For the text-containing cell, return its midpoint in (X, Y) coordinate format. 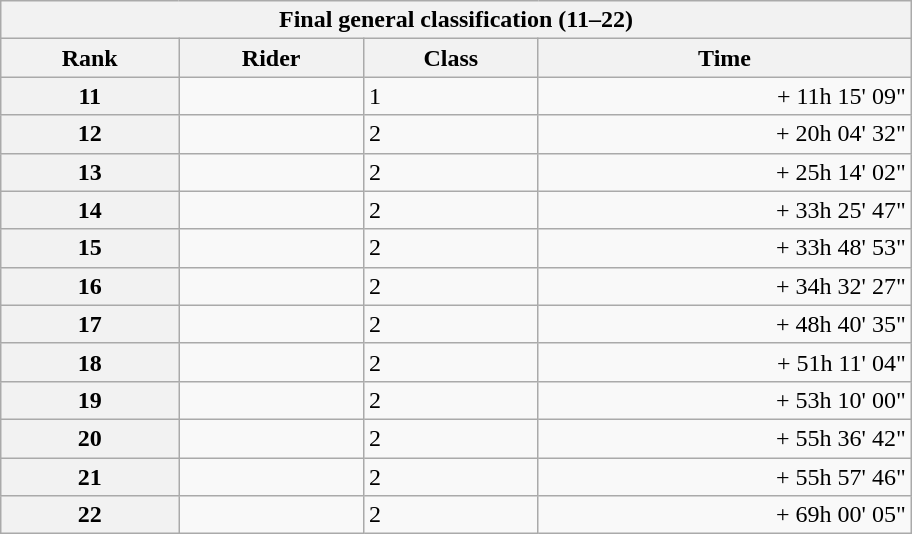
+ 55h 57' 46" (724, 477)
+ 33h 25' 47" (724, 210)
+ 55h 36' 42" (724, 438)
+ 53h 10' 00" (724, 400)
+ 69h 00' 05" (724, 515)
+ 11h 15' 09" (724, 96)
16 (90, 286)
21 (90, 477)
12 (90, 134)
20 (90, 438)
Class (451, 58)
15 (90, 248)
11 (90, 96)
+ 33h 48' 53" (724, 248)
1 (451, 96)
+ 20h 04' 32" (724, 134)
Rank (90, 58)
18 (90, 362)
+ 34h 32' 27" (724, 286)
Rider (272, 58)
22 (90, 515)
14 (90, 210)
17 (90, 324)
+ 51h 11' 04" (724, 362)
13 (90, 172)
Time (724, 58)
+ 25h 14' 02" (724, 172)
+ 48h 40' 35" (724, 324)
19 (90, 400)
Final general classification (11–22) (456, 20)
